Pinpoint the cell where the given text exists, returning its [X, Y] midpoint coordinate. 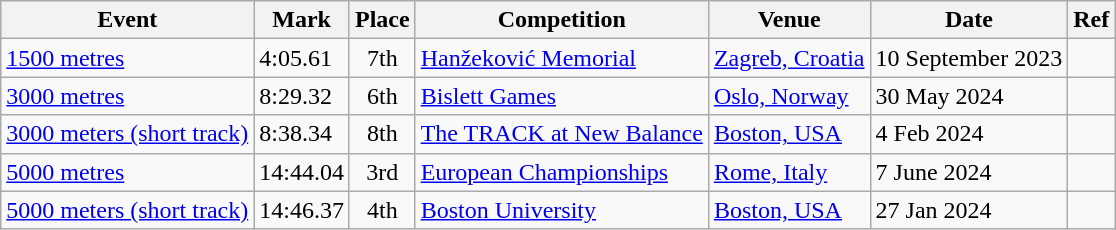
Hanžeković Memorial [562, 58]
14:46.37 [302, 210]
Boston University [562, 210]
30 May 2024 [969, 96]
7th [382, 58]
Place [382, 20]
1500 metres [128, 58]
Oslo, Norway [789, 96]
8:29.32 [302, 96]
3000 meters (short track) [128, 134]
European Championships [562, 172]
Rome, Italy [789, 172]
Event [128, 20]
5000 metres [128, 172]
5000 meters (short track) [128, 210]
The TRACK at New Balance [562, 134]
3000 metres [128, 96]
Bislett Games [562, 96]
8:38.34 [302, 134]
8th [382, 134]
Mark [302, 20]
Ref [1092, 20]
Venue [789, 20]
10 September 2023 [969, 58]
7 June 2024 [969, 172]
4:05.61 [302, 58]
Date [969, 20]
4 Feb 2024 [969, 134]
4th [382, 210]
3rd [382, 172]
Competition [562, 20]
Zagreb, Croatia [789, 58]
27 Jan 2024 [969, 210]
14:44.04 [302, 172]
6th [382, 96]
